Scan for the cell matching the given text and deliver its [X, Y] coordinate at center. 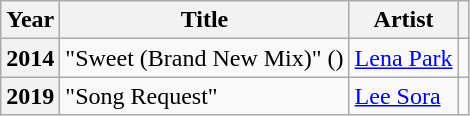
2014 [30, 58]
"Song Request" [204, 96]
2019 [30, 96]
Lena Park [404, 58]
Lee Sora [404, 96]
Artist [404, 20]
"Sweet (Brand New Mix)" () [204, 58]
Year [30, 20]
Title [204, 20]
